Provide the (x, y) coordinate of the cell's center where the given text is located.  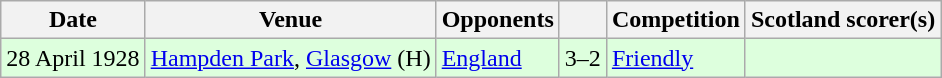
Opponents (498, 20)
Scotland scorer(s) (842, 20)
3–2 (582, 58)
Venue (290, 20)
Date (73, 20)
England (498, 58)
Friendly (676, 58)
Hampden Park, Glasgow (H) (290, 58)
Competition (676, 20)
28 April 1928 (73, 58)
